Scan for the cell matching the given text and deliver its [x, y] coordinate at center. 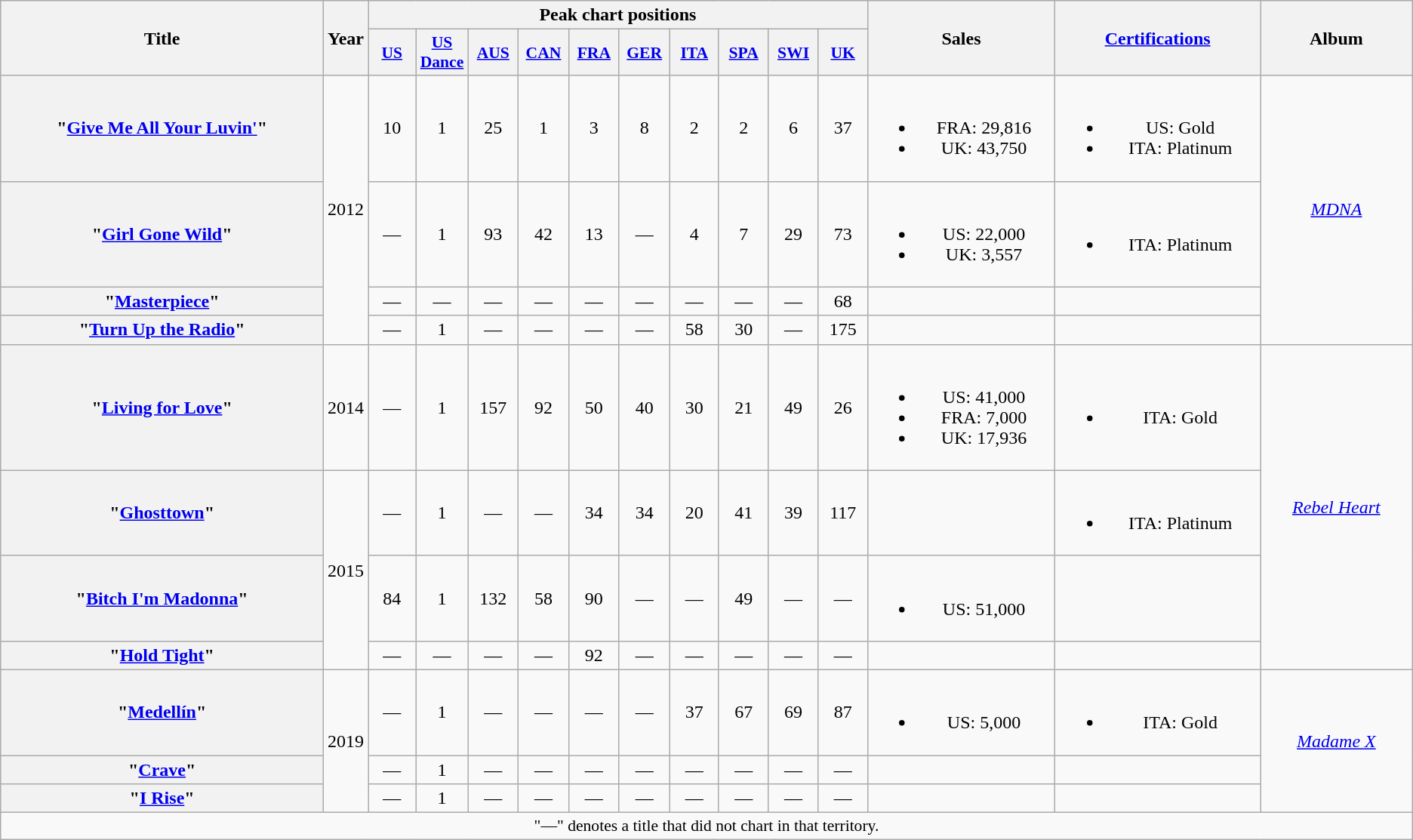
"Living for Love" [162, 408]
Sales [961, 38]
8 [645, 128]
US: 41,000FRA: 7,000UK: 17,936 [961, 408]
"I Rise" [162, 798]
CAN [543, 53]
SPA [743, 53]
3 [595, 128]
US: 51,000 [961, 598]
Peak chart positions [618, 15]
Year [346, 38]
ITA [694, 53]
US [392, 53]
Rebel Heart [1337, 507]
Madame X [1337, 741]
2015 [346, 570]
29 [793, 234]
39 [793, 513]
21 [743, 408]
93 [493, 234]
13 [595, 234]
87 [842, 712]
Certifications [1158, 38]
132 [493, 598]
175 [842, 330]
SWI [793, 53]
117 [842, 513]
"Medellín" [162, 712]
42 [543, 234]
73 [842, 234]
"Turn Up the Radio" [162, 330]
157 [493, 408]
"Crave" [162, 769]
90 [595, 598]
41 [743, 513]
84 [392, 598]
26 [842, 408]
AUS [493, 53]
"Bitch I'm Madonna" [162, 598]
2019 [346, 741]
GER [645, 53]
4 [694, 234]
50 [595, 408]
"Hold Tight" [162, 655]
"Masterpiece" [162, 301]
2012 [346, 210]
US: 22,000UK: 3,557 [961, 234]
7 [743, 234]
"Girl Gone Wild" [162, 234]
Title [162, 38]
10 [392, 128]
Album [1337, 38]
40 [645, 408]
MDNA [1337, 210]
67 [743, 712]
20 [694, 513]
US: 5,000 [961, 712]
FRA: 29,816UK: 43,750 [961, 128]
UK [842, 53]
USDance [442, 53]
68 [842, 301]
FRA [595, 53]
"Ghosttown" [162, 513]
"Give Me All Your Luvin'" [162, 128]
6 [793, 128]
"—" denotes a title that did not chart in that territory. [706, 826]
25 [493, 128]
US: GoldITA: Platinum [1158, 128]
69 [793, 712]
2014 [346, 408]
